Locate the cell with the specified text and output its [X, Y] center coordinate. 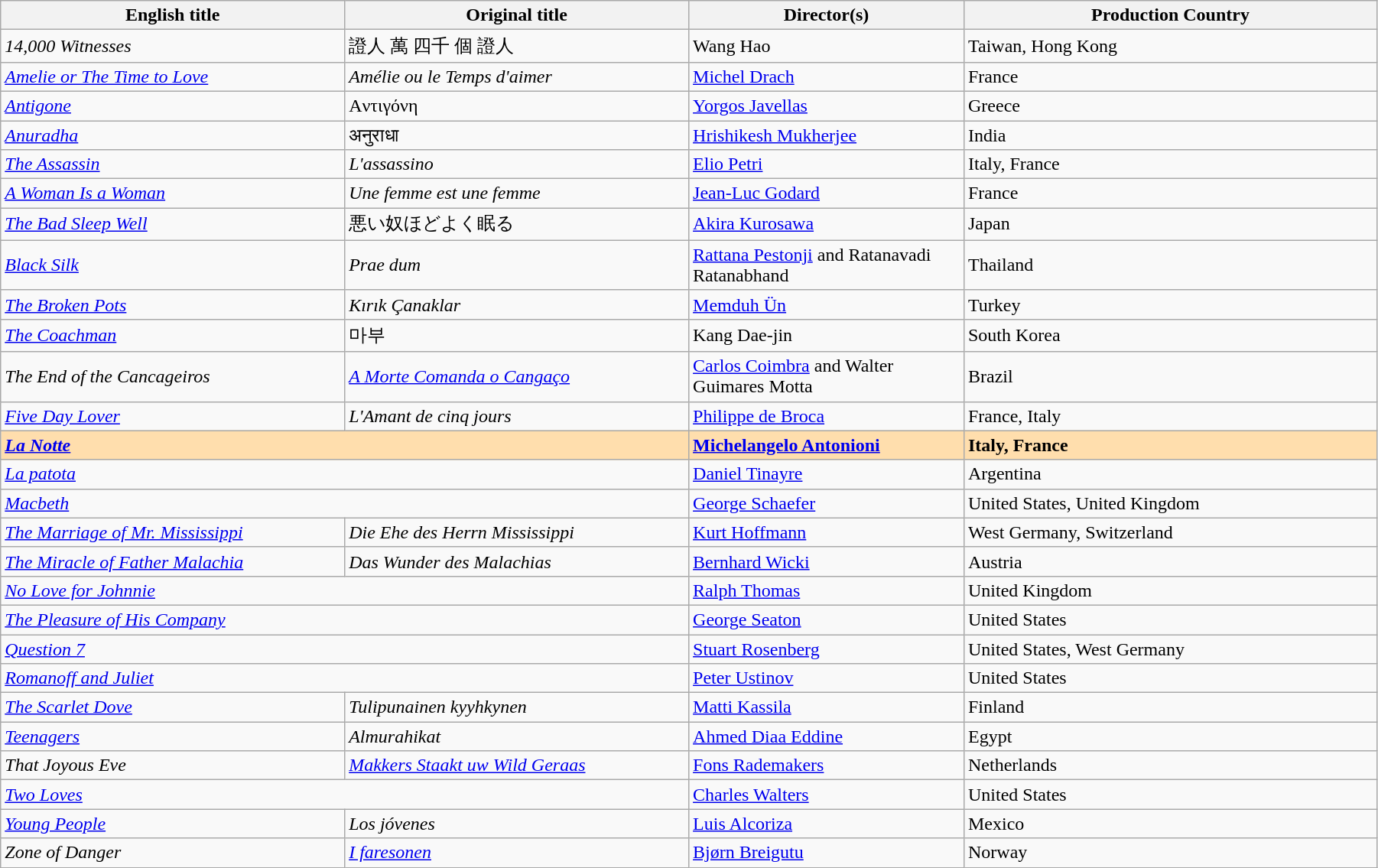
Charles Walters [827, 795]
Das Wunder des Malachias [517, 561]
Norway [1170, 853]
The Marriage of Mr. Mississippi [173, 532]
Two Loves [345, 795]
Wang Hao [827, 46]
Rattana Pestonji and Ratanavadi Ratanabhand [827, 265]
अनुराधा [517, 135]
證人 萬 四千 個 證人 [517, 46]
Black Silk [173, 265]
Kırık Çanaklar [517, 304]
I faresonen [517, 853]
Amélie ou le Temps d'aimer [517, 76]
Jean-Luc Godard [827, 193]
Taiwan, Hong Kong [1170, 46]
George Schaefer [827, 503]
Aντιγόνη [517, 106]
La Notte [345, 445]
Michelangelo Antonioni [827, 445]
The Assassin [173, 164]
The Broken Pots [173, 304]
悪い奴ほどよく眠る [517, 225]
Yorgos Javellas [827, 106]
South Korea [1170, 335]
Young People [173, 824]
United States, West Germany [1170, 649]
Romanoff and Juliet [345, 678]
Antigone [173, 106]
Matti Kassila [827, 707]
Daniel Tinayre [827, 474]
Une femme est une femme [517, 193]
Finland [1170, 707]
Director(s) [827, 15]
Akira Kurosawa [827, 225]
Anuradha [173, 135]
Philippe de Broca [827, 416]
Bjørn Breigutu [827, 853]
Argentina [1170, 474]
Prae dum [517, 265]
Memduh Ün [827, 304]
Ahmed Diaa Eddine [827, 736]
A Woman Is a Woman [173, 193]
The Scarlet Dove [173, 707]
Egypt [1170, 736]
Teenagers [173, 736]
Hrishikesh Mukherjee [827, 135]
The Bad Sleep Well [173, 225]
Fons Rademakers [827, 766]
Luis Alcoriza [827, 824]
Michel Drach [827, 76]
That Joyous Eve [173, 766]
English title [173, 15]
Austria [1170, 561]
Greece [1170, 106]
L'Amant de cinq jours [517, 416]
The End of the Cancageiros [173, 376]
Thailand [1170, 265]
Carlos Coimbra and Walter Guimares Motta [827, 376]
Elio Petri [827, 164]
Die Ehe des Herrn Mississippi [517, 532]
No Love for Johnnie [345, 590]
The Coachman [173, 335]
Peter Ustinov [827, 678]
Production Country [1170, 15]
14,000 Witnesses [173, 46]
Five Day Lover [173, 416]
La patota [345, 474]
Bernhard Wicki [827, 561]
Makkers Staakt uw Wild Geraas [517, 766]
United States, United Kingdom [1170, 503]
Macbeth [345, 503]
Mexico [1170, 824]
Tulipunainen kyyhkynen [517, 707]
Stuart Rosenberg [827, 649]
Netherlands [1170, 766]
Zone of Danger [173, 853]
The Miracle of Father Malachia [173, 561]
마부 [517, 335]
France, Italy [1170, 416]
Almurahikat [517, 736]
Ralph Thomas [827, 590]
United Kingdom [1170, 590]
India [1170, 135]
Turkey [1170, 304]
Original title [517, 15]
A Morte Comanda o Cangaço [517, 376]
Amelie or The Time to Love [173, 76]
Japan [1170, 225]
Los jóvenes [517, 824]
West Germany, Switzerland [1170, 532]
The Pleasure of His Company [345, 619]
Brazil [1170, 376]
George Seaton [827, 619]
L'assassino [517, 164]
Kurt Hoffmann [827, 532]
Kang Dae-jin [827, 335]
Question 7 [345, 649]
